Provide the [X, Y] coordinate of the cell's center where the given text is located.  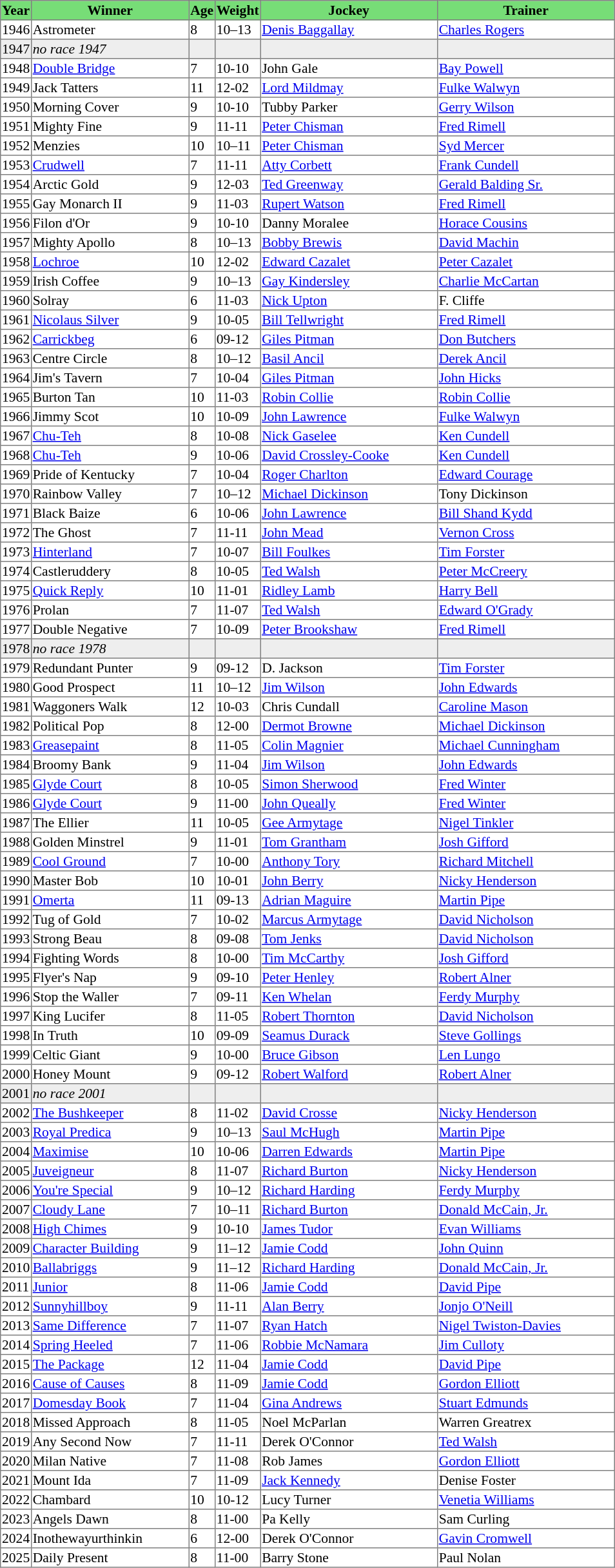
Atty Corbett [349, 165]
1992 [16, 919]
2022 [16, 1500]
Anthony Tory [349, 861]
John Gale [349, 68]
Barry Stone [349, 1558]
2018 [16, 1422]
2020 [16, 1461]
Double Negative [110, 629]
Omerta [110, 900]
1959 [16, 281]
1965 [16, 397]
no race 1978 [110, 649]
Nigel Twiston-Davies [525, 1326]
Mighty Fine [110, 126]
John Queally [349, 803]
Lord Mildmay [349, 88]
Horace Cousins [525, 223]
2002 [16, 1113]
1949 [16, 88]
2008 [16, 1229]
Redundant Punter [110, 668]
Gerry Wilson [525, 107]
1982 [16, 726]
2015 [16, 1364]
Royal Predica [110, 1132]
Trainer [525, 10]
1975 [16, 591]
Lochroe [110, 262]
2000 [16, 1074]
Ken Whelan [349, 997]
Filon d'Or [110, 223]
Don Butchers [525, 339]
Character Building [110, 1248]
Gina Andrews [349, 1403]
1956 [16, 223]
Crudwell [110, 165]
12-03 [237, 184]
1981 [16, 707]
Age [202, 10]
Gee Armytage [349, 823]
Edward Courage [525, 475]
1990 [16, 881]
You're Special [110, 1190]
11-02 [237, 1113]
2011 [16, 1287]
Tom Jenks [349, 939]
2010 [16, 1268]
Dermot Browne [349, 726]
Simon Sherwood [349, 784]
Stuart Edmunds [525, 1403]
Michael Cunningham [525, 745]
Gay Kindersley [349, 281]
Jockey [349, 10]
Jimmy Scot [110, 416]
Maximise [110, 1151]
Bill Foulkes [349, 552]
Robbie McNamara [349, 1345]
2009 [16, 1248]
1953 [16, 165]
Astrometer [110, 30]
Edward O'Grady [525, 610]
Master Bob [110, 881]
Caroline Mason [525, 707]
Paul Nolan [525, 1558]
1983 [16, 745]
Stop the Waller [110, 997]
Good Prospect [110, 687]
Junior [110, 1287]
Marcus Armytage [349, 919]
Year [16, 10]
Jim Culloty [525, 1345]
Robert Thornton [349, 1016]
Denise Foster [525, 1480]
Edward Cazalet [349, 262]
Mount Ida [110, 1480]
Gerald Balding Sr. [525, 184]
09-09 [237, 1035]
Burton Tan [110, 397]
Rob James [349, 1461]
Prolan [110, 610]
2013 [16, 1326]
2021 [16, 1480]
Gavin Cromwell [525, 1538]
James Tudor [349, 1229]
1988 [16, 842]
1977 [16, 629]
High Chimes [110, 1229]
2005 [16, 1171]
Bobby Brewis [349, 242]
Noel McParlan [349, 1422]
Warren Greatrex [525, 1422]
Pride of Kentucky [110, 475]
1950 [16, 107]
F. Cliffe [525, 300]
2023 [16, 1519]
Seamus Durack [349, 1035]
1957 [16, 242]
Len Lungo [525, 1055]
Ted Greenway [349, 184]
Irish Coffee [110, 281]
Evan Williams [525, 1229]
1955 [16, 204]
Bill Shand Kydd [525, 513]
D. Jackson [349, 668]
David Crossley-Cooke [349, 455]
2001 [16, 1093]
Menzies [110, 146]
1962 [16, 339]
1964 [16, 378]
David Crosse [349, 1113]
Charles Rogers [525, 30]
Weight [237, 10]
Solray [110, 300]
Spring Heeled [110, 1345]
Sunnyhillboy [110, 1306]
Jonjo O'Neill [525, 1306]
Strong Beau [110, 939]
2007 [16, 1210]
10-03 [237, 707]
Alan Berry [349, 1306]
Ryan Hatch [349, 1326]
Political Pop [110, 726]
The Bushkeeper [110, 1113]
Chris Cundall [349, 707]
Tom Grantham [349, 842]
Roger Charlton [349, 475]
09-11 [237, 997]
1985 [16, 784]
Cause of Causes [110, 1384]
Missed Approach [110, 1422]
Black Baize [110, 513]
1967 [16, 436]
Hinterland [110, 552]
Basil Ancil [349, 358]
1997 [16, 1016]
Ridley Lamb [349, 591]
1960 [16, 300]
Adrian Maguire [349, 900]
2014 [16, 1345]
Waggoners Walk [110, 707]
2025 [16, 1558]
Rainbow Valley [110, 494]
1963 [16, 358]
2006 [16, 1190]
1993 [16, 939]
Celtic Giant [110, 1055]
2024 [16, 1538]
Nick Upton [349, 300]
Carrickbeg [110, 339]
1958 [16, 262]
John Berry [349, 881]
David Machin [525, 242]
Jack Tatters [110, 88]
1994 [16, 958]
Morning Cover [110, 107]
Arctic Gold [110, 184]
Derek Ancil [525, 358]
Gay Monarch II [110, 204]
Harry Bell [525, 591]
Greasepaint [110, 745]
1999 [16, 1055]
Steve Gollings [525, 1035]
Darren Edwards [349, 1151]
Double Bridge [110, 68]
Centre Circle [110, 358]
Tony Dickinson [525, 494]
Cloudy Lane [110, 1210]
10-08 [237, 436]
Saul McHugh [349, 1132]
King Lucifer [110, 1016]
Bill Tellwright [349, 320]
1989 [16, 861]
Tubby Parker [349, 107]
Robert Walford [349, 1074]
Fighting Words [110, 958]
1961 [16, 320]
2003 [16, 1132]
Castleruddery [110, 571]
Ballabriggs [110, 1268]
Peter Henley [349, 977]
Angels Dawn [110, 1519]
Lucy Turner [349, 1500]
Chambard [110, 1500]
John Hicks [525, 378]
2004 [16, 1151]
Milan Native [110, 1461]
2016 [16, 1384]
Domesday Book [110, 1403]
Tug of Gold [110, 919]
In Truth [110, 1035]
1987 [16, 823]
Juveigneur [110, 1171]
Nigel Tinkler [525, 823]
Tim McCarthy [349, 958]
no race 1947 [110, 49]
1952 [16, 146]
09-08 [237, 939]
Jim's Tavern [110, 378]
2019 [16, 1442]
Frank Cundell [525, 165]
1979 [16, 668]
1948 [16, 68]
Golden Minstrel [110, 842]
1986 [16, 803]
Venetia Williams [525, 1500]
The Ghost [110, 533]
Sam Curling [525, 1519]
Bay Powell [525, 68]
Charlie McCartan [525, 281]
1984 [16, 765]
Peter Cazalet [525, 262]
1951 [16, 126]
1998 [16, 1035]
Syd Mercer [525, 146]
10-12 [237, 1500]
2012 [16, 1306]
1970 [16, 494]
1973 [16, 552]
John Mead [349, 533]
Danny Moralee [349, 223]
The Package [110, 1364]
Pa Kelly [349, 1519]
1968 [16, 455]
Cool Ground [110, 861]
1980 [16, 687]
11-08 [237, 1461]
Vernon Cross [525, 533]
Nick Gaselee [349, 436]
Jack Kennedy [349, 1480]
Peter McCreery [525, 571]
1946 [16, 30]
Nicolaus Silver [110, 320]
1969 [16, 475]
1995 [16, 977]
Peter Brookshaw [349, 629]
Rupert Watson [349, 204]
no race 2001 [110, 1093]
1976 [16, 610]
1971 [16, 513]
Inothewayurthinkin [110, 1538]
John Quinn [525, 1248]
2017 [16, 1403]
The Ellier [110, 823]
10-02 [237, 919]
Richard Mitchell [525, 861]
Broomy Bank [110, 765]
Same Difference [110, 1326]
09-13 [237, 900]
Daily Present [110, 1558]
Bruce Gibson [349, 1055]
Quick Reply [110, 591]
1991 [16, 900]
Denis Baggallay [349, 30]
Flyer's Nap [110, 977]
1947 [16, 49]
1974 [16, 571]
1978 [16, 649]
Any Second Now [110, 1442]
Honey Mount [110, 1074]
09-10 [237, 977]
10-07 [237, 552]
10-01 [237, 881]
1954 [16, 184]
1966 [16, 416]
Mighty Apollo [110, 242]
1996 [16, 997]
Winner [110, 10]
1972 [16, 533]
Colin Magnier [349, 745]
